Return the (X, Y) coordinate for the center point of the cell that contains the specified text.  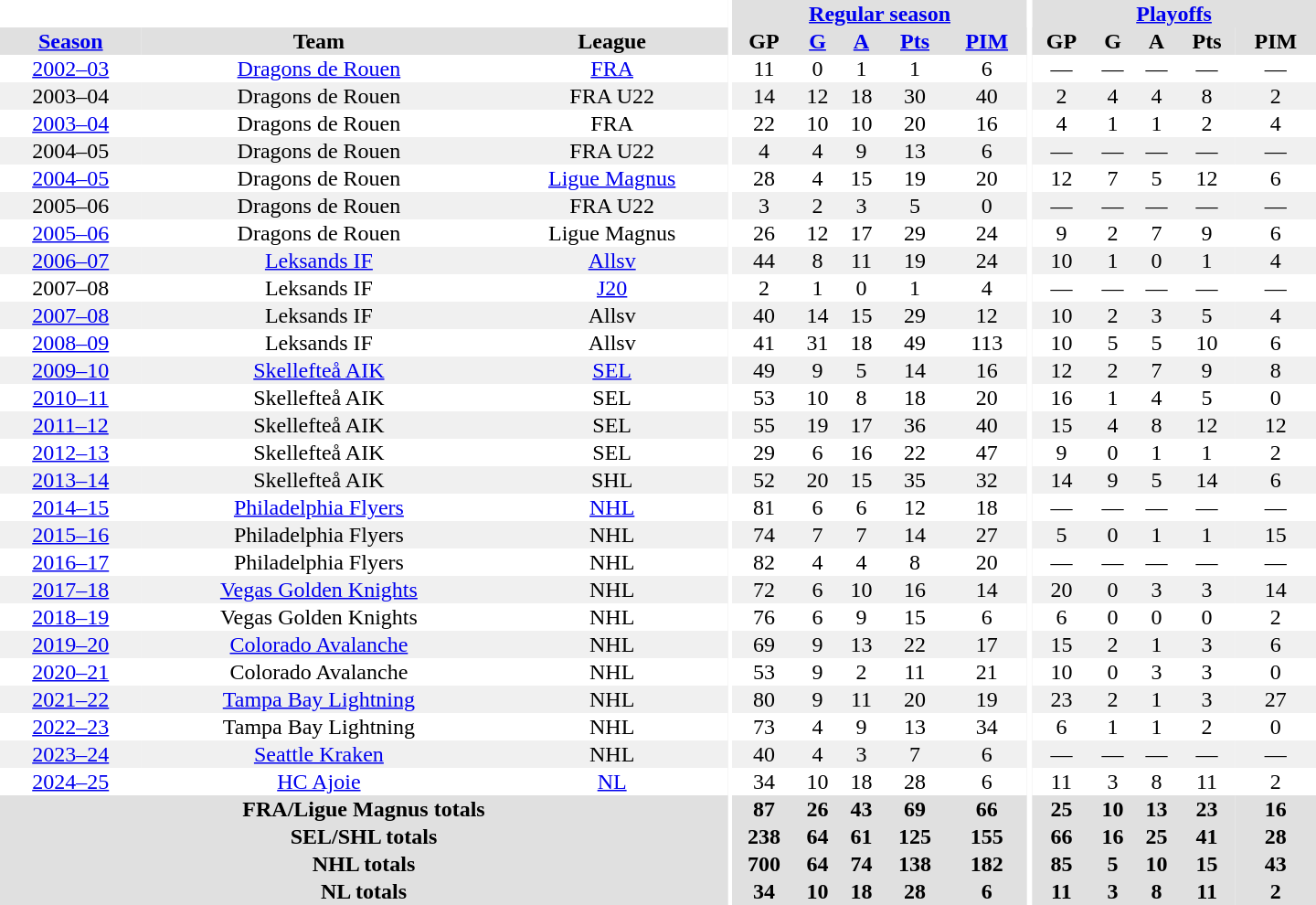
87 (764, 809)
85 (1061, 864)
NHL totals (364, 864)
2024–25 (70, 782)
61 (861, 836)
NL (612, 782)
72 (764, 590)
32 (987, 480)
NL totals (364, 891)
31 (818, 343)
2020–21 (70, 672)
2015–16 (70, 535)
113 (987, 343)
2008–09 (70, 343)
47 (987, 452)
Seattle Kraken (318, 754)
182 (987, 864)
700 (764, 864)
155 (987, 836)
2006–07 (70, 261)
2023–24 (70, 754)
36 (914, 425)
2010–11 (70, 398)
35 (914, 480)
2011–12 (70, 425)
82 (764, 562)
2016–17 (70, 562)
73 (764, 727)
2018–19 (70, 617)
SEL/SHL totals (364, 836)
2017–18 (70, 590)
Season (70, 41)
2013–14 (70, 480)
2021–22 (70, 699)
Playoffs (1173, 14)
44 (764, 261)
2022–23 (70, 727)
30 (914, 96)
125 (914, 836)
81 (764, 507)
2012–13 (70, 452)
2002–03 (70, 69)
J20 (612, 288)
138 (914, 864)
52 (764, 480)
80 (764, 699)
SHL (612, 480)
Team (318, 41)
2019–20 (70, 644)
Regular season (879, 14)
FRA/Ligue Magnus totals (364, 809)
55 (764, 425)
2014–15 (70, 507)
238 (764, 836)
HC Ajoie (318, 782)
21 (987, 672)
2009–10 (70, 370)
76 (764, 617)
League (612, 41)
